Provide the [x, y] coordinate of the cell's center where the given text is located.  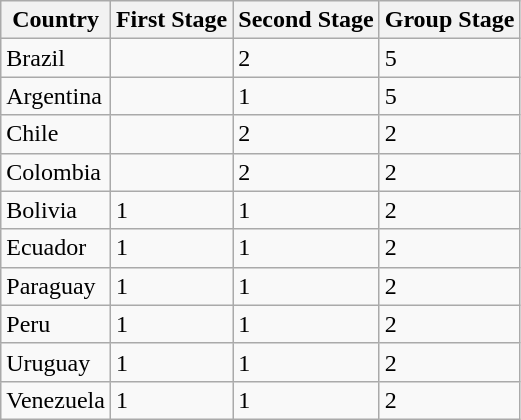
Paraguay [56, 286]
Group Stage [450, 20]
Uruguay [56, 362]
Chile [56, 134]
Colombia [56, 172]
Country [56, 20]
Second Stage [306, 20]
First Stage [171, 20]
Bolivia [56, 210]
Ecuador [56, 248]
Peru [56, 324]
Venezuela [56, 400]
Brazil [56, 58]
Argentina [56, 96]
